Search for the cell housing the specified text and yield its [x, y] center coordinate. 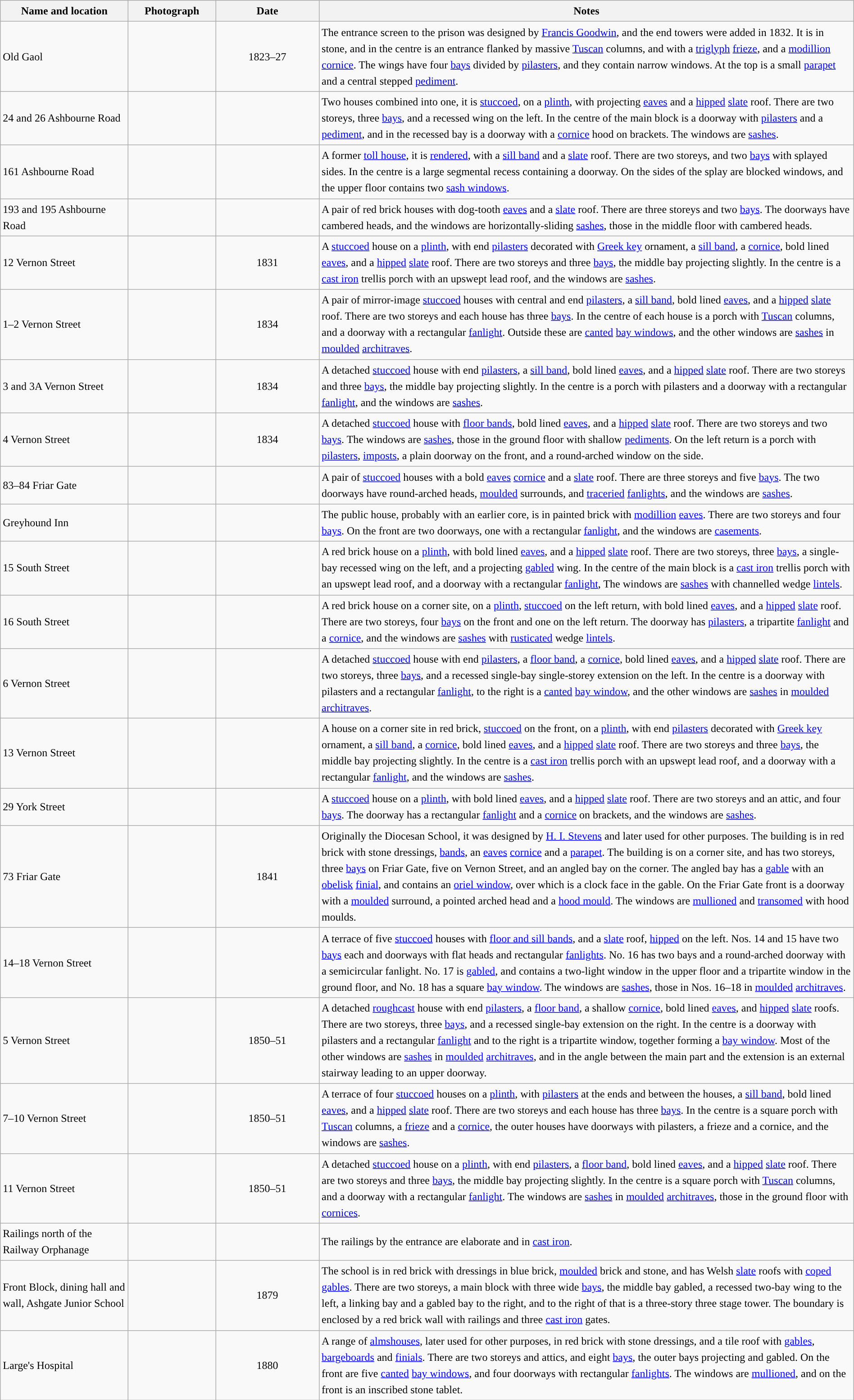
Name and location [64, 11]
Greyhound Inn [64, 522]
15 South Street [64, 568]
4 Vernon Street [64, 439]
Notes [586, 11]
1823–27 [268, 57]
5 Vernon Street [64, 1041]
Front Block, dining hall and wall, Ashgate Junior School [64, 1296]
Railings north of the Railway Orphanage [64, 1242]
11 Vernon Street [64, 1188]
1879 [268, 1296]
7–10 Vernon Street [64, 1118]
1831 [268, 263]
29 York Street [64, 807]
16 South Street [64, 622]
14–18 Vernon Street [64, 962]
83–84 Friar Gate [64, 485]
6 Vernon Street [64, 683]
73 Friar Gate [64, 877]
1880 [268, 1365]
24 and 26 Ashbourne Road [64, 118]
3 and 3A Vernon Street [64, 386]
Photograph [172, 11]
193 and 195 Ashbourne Road [64, 217]
1–2 Vernon Street [64, 324]
Date [268, 11]
161 Ashbourne Road [64, 172]
The railings by the entrance are elaborate and in cast iron. [586, 1242]
Large's Hospital [64, 1365]
13 Vernon Street [64, 754]
1841 [268, 877]
12 Vernon Street [64, 263]
Old Gaol [64, 57]
